For the text-containing cell, return its midpoint in [X, Y] coordinate format. 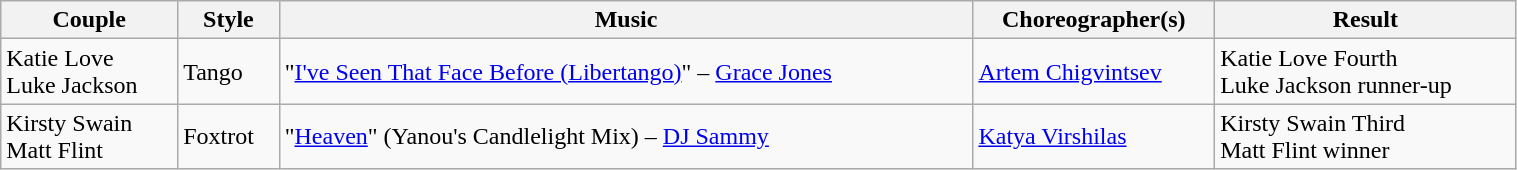
Artem Chigvintsev [1094, 72]
Result [1366, 20]
Couple [90, 20]
Foxtrot [229, 136]
"Heaven" (Yanou's Candlelight Mix) – DJ Sammy [626, 136]
Choreographer(s) [1094, 20]
Tango [229, 72]
"I've Seen That Face Before (Libertango)" – Grace Jones [626, 72]
Kirsty Swain ThirdMatt Flint winner [1366, 136]
Katya Virshilas [1094, 136]
Katie LoveLuke Jackson [90, 72]
Kirsty SwainMatt Flint [90, 136]
Music [626, 20]
Style [229, 20]
Katie Love Fourth Luke Jackson runner-up [1366, 72]
